Locate the cell with the specified text and output its (X, Y) center coordinate. 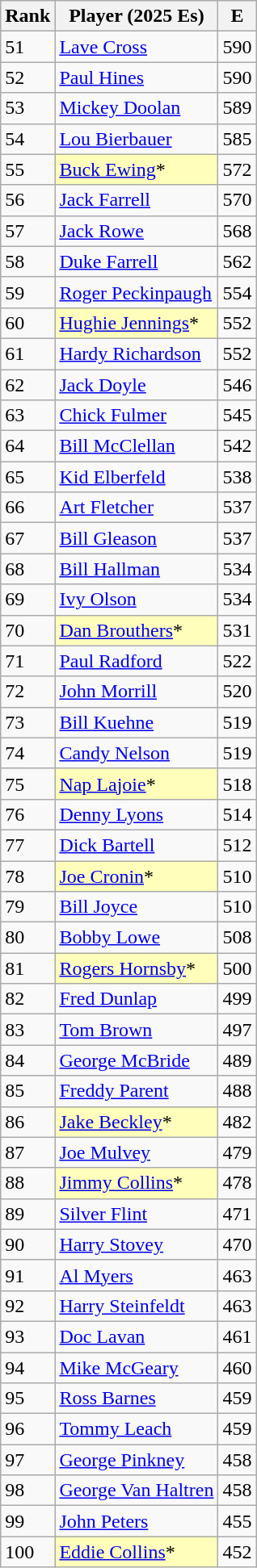
57 (27, 231)
91 (27, 1275)
Harry Stovey (137, 1244)
Bill McClellan (137, 446)
589 (238, 108)
68 (27, 569)
84 (27, 1060)
518 (238, 784)
82 (27, 999)
488 (238, 1091)
52 (27, 77)
Paul Radford (137, 661)
Doc Lavan (137, 1336)
Bill Kuehne (137, 722)
Ross Barnes (137, 1399)
Jack Doyle (137, 385)
497 (238, 1030)
94 (27, 1368)
86 (27, 1122)
72 (27, 692)
73 (27, 722)
Dan Brouthers* (137, 630)
80 (27, 938)
George Pinkney (137, 1460)
90 (27, 1244)
Lou Bierbauer (137, 139)
522 (238, 661)
Harry Steinfeldt (137, 1306)
Silver Flint (137, 1214)
Jack Farrell (137, 200)
Roger Peckinpaugh (137, 292)
545 (238, 416)
Hughie Jennings* (137, 323)
76 (27, 814)
70 (27, 630)
499 (238, 999)
92 (27, 1306)
55 (27, 169)
64 (27, 446)
53 (27, 108)
531 (238, 630)
97 (27, 1460)
452 (238, 1552)
478 (238, 1183)
96 (27, 1429)
71 (27, 661)
85 (27, 1091)
460 (238, 1368)
554 (238, 292)
Eddie Collins* (137, 1552)
Dick Bartell (137, 845)
Kid Elberfeld (137, 477)
Bill Hallman (137, 569)
62 (27, 385)
Bill Joyce (137, 907)
585 (238, 139)
461 (238, 1336)
59 (27, 292)
78 (27, 876)
63 (27, 416)
Mickey Doolan (137, 108)
77 (27, 845)
61 (27, 353)
500 (238, 968)
95 (27, 1399)
455 (238, 1521)
Rogers Hornsby* (137, 968)
Ivy Olson (137, 600)
Tom Brown (137, 1030)
542 (238, 446)
Candy Nelson (137, 753)
508 (238, 938)
Jack Rowe (137, 231)
56 (27, 200)
81 (27, 968)
79 (27, 907)
100 (27, 1552)
Bobby Lowe (137, 938)
Joe Cronin* (137, 876)
572 (238, 169)
George McBride (137, 1060)
570 (238, 200)
99 (27, 1521)
John Peters (137, 1521)
60 (27, 323)
Denny Lyons (137, 814)
George Van Haltren (137, 1491)
Rank (27, 16)
Jake Beckley* (137, 1122)
69 (27, 600)
65 (27, 477)
Buck Ewing* (137, 169)
89 (27, 1214)
Freddy Parent (137, 1091)
568 (238, 231)
Duke Farrell (137, 261)
546 (238, 385)
54 (27, 139)
88 (27, 1183)
514 (238, 814)
Tommy Leach (137, 1429)
58 (27, 261)
51 (27, 47)
Fred Dunlap (137, 999)
Bill Gleason (137, 538)
Paul Hines (137, 77)
98 (27, 1491)
Lave Cross (137, 47)
67 (27, 538)
74 (27, 753)
Hardy Richardson (137, 353)
471 (238, 1214)
83 (27, 1030)
Mike McGeary (137, 1368)
520 (238, 692)
Art Fletcher (137, 508)
512 (238, 845)
87 (27, 1152)
489 (238, 1060)
Jimmy Collins* (137, 1183)
Joe Mulvey (137, 1152)
562 (238, 261)
538 (238, 477)
John Morrill (137, 692)
Chick Fulmer (137, 416)
E (238, 16)
Nap Lajoie* (137, 784)
482 (238, 1122)
Al Myers (137, 1275)
479 (238, 1152)
Player (2025 Es) (137, 16)
66 (27, 508)
75 (27, 784)
93 (27, 1336)
470 (238, 1244)
